Return [X, Y] of the center of cell containing provided text 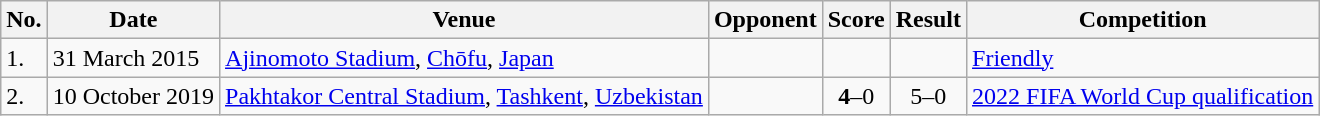
Venue [464, 20]
31 March 2015 [133, 58]
10 October 2019 [133, 96]
2022 FIFA World Cup qualification [1143, 96]
Result [928, 20]
Opponent [765, 20]
2. [24, 96]
Pakhtakor Central Stadium, Tashkent, Uzbekistan [464, 96]
Ajinomoto Stadium, Chōfu, Japan [464, 58]
Score [856, 20]
Date [133, 20]
Competition [1143, 20]
1. [24, 58]
4–0 [856, 96]
5–0 [928, 96]
Friendly [1143, 58]
No. [24, 20]
